Provide the (x, y) coordinate of the cell's center where the given text is located.  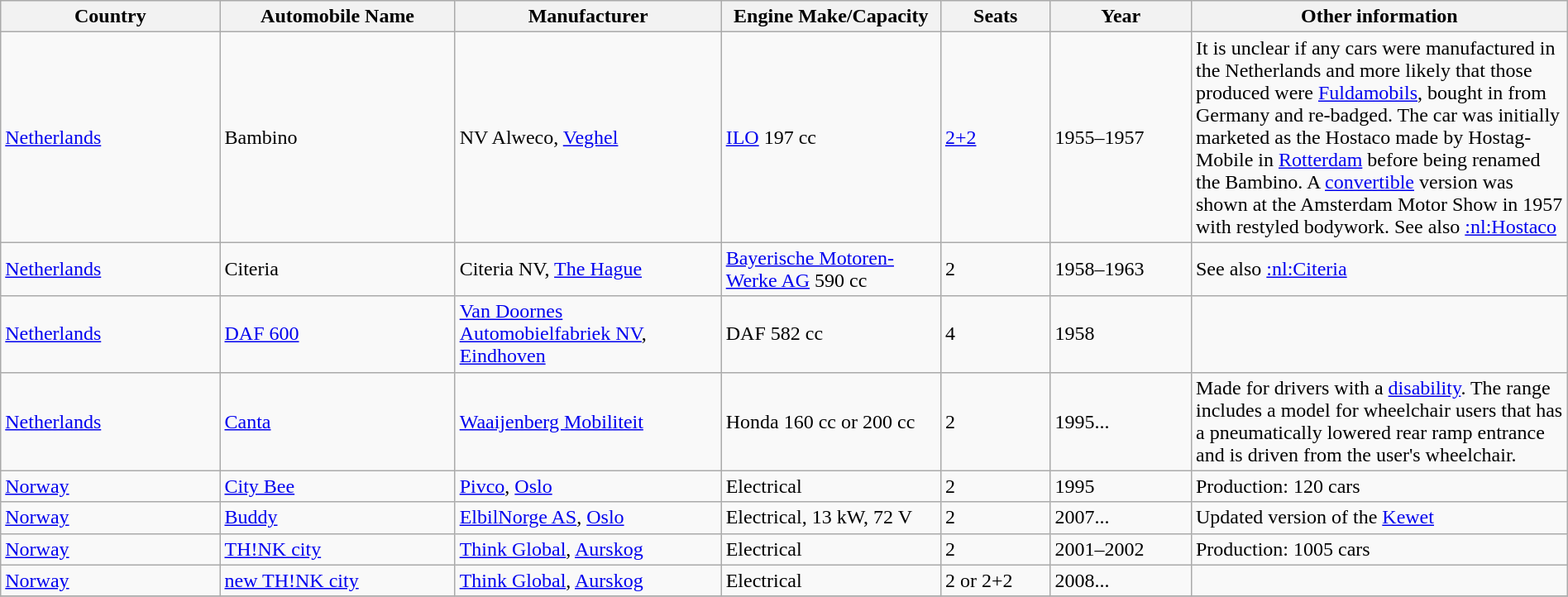
Year (1121, 17)
Automobile Name (337, 17)
TH!NK city (337, 549)
Canta (337, 422)
ElbilNorge AS, Oslo (588, 518)
Citeria NV, The Hague (588, 270)
1995 (1121, 486)
See also :nl:Citeria (1379, 270)
Pivco, Oslo (588, 486)
2007... (1121, 518)
Production: 1005 cars (1379, 549)
1955–1957 (1121, 137)
Other information (1379, 17)
Seats (996, 17)
Manufacturer (588, 17)
2008... (1121, 580)
DAF 582 cc (830, 334)
2 or 2+2 (996, 580)
Updated version of the Kewet (1379, 518)
1958 (1121, 334)
Buddy (337, 518)
Bambino (337, 137)
2001–2002 (1121, 549)
City Bee (337, 486)
Citeria (337, 270)
ILO 197 cc (830, 137)
Production: 120 cars (1379, 486)
NV Alweco, Veghel (588, 137)
Bayerische Motoren-Werke AG 590 cc (830, 270)
Engine Make/Capacity (830, 17)
Waaijenberg Mobiliteit (588, 422)
2+2 (996, 137)
Van Doornes Automobielfabriek NV, Eindhoven (588, 334)
1958–1963 (1121, 270)
Country (111, 17)
new TH!NK city (337, 580)
DAF 600 (337, 334)
Honda 160 cc or 200 cc (830, 422)
4 (996, 334)
Electrical, 13 kW, 72 V (830, 518)
1995... (1121, 422)
